From the cell containing the given text, extract its center point as [X, Y] coordinate. 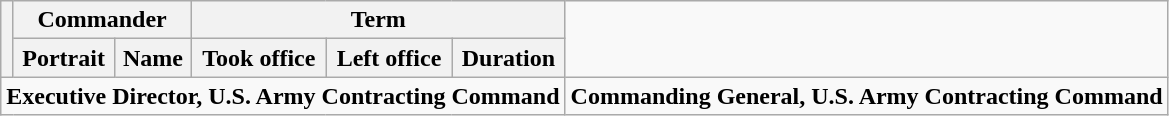
Executive Director, U.S. Army Contracting Command [283, 96]
Term [378, 20]
Name [152, 58]
Commanding General, U.S. Army Contracting Command [866, 96]
Portrait [64, 58]
Took office [258, 58]
Commander [102, 20]
Duration [508, 58]
Left office [389, 58]
